From the cell containing the given text, extract its center point as (x, y) coordinate. 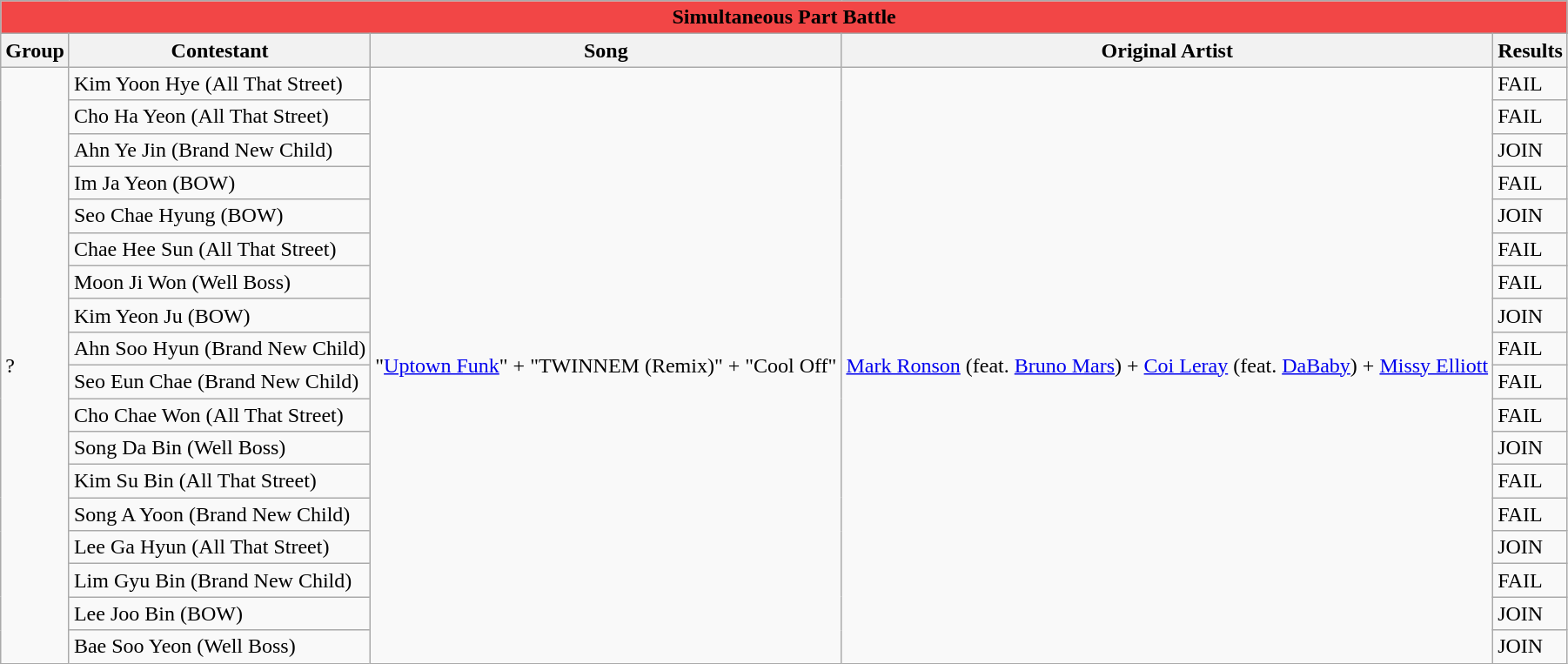
? (35, 366)
Seo Eun Chae (Brand New Child) (219, 381)
Contestant (219, 50)
Mark Ronson (feat. Bruno Mars) + Coi Leray (feat. DaBaby) + Missy Elliott (1168, 366)
Group (35, 50)
Song A Yoon (Brand New Child) (219, 514)
Kim Yeon Ju (BOW) (219, 315)
Moon Ji Won (Well Boss) (219, 282)
Lee Ga Hyun (All That Street) (219, 547)
Seo Chae Hyung (BOW) (219, 216)
Cho Ha Yeon (All That Street) (219, 117)
Bae Soo Yeon (Well Boss) (219, 647)
Results (1531, 50)
Song Da Bin (Well Boss) (219, 448)
Chae Hee Sun (All That Street) (219, 249)
Lee Joo Bin (BOW) (219, 614)
Original Artist (1168, 50)
Cho Chae Won (All That Street) (219, 415)
Lim Gyu Bin (Brand New Child) (219, 580)
Kim Su Bin (All That Street) (219, 481)
Ahn Ye Jin (Brand New Child) (219, 150)
"Uptown Funk" + "TWINNEM (Remix)" + "Cool Off" (606, 366)
Kim Yoon Hye (All That Street) (219, 84)
Ahn Soo Hyun (Brand New Child) (219, 348)
Simultaneous Part Battle (785, 17)
Im Ja Yeon (BOW) (219, 183)
Song (606, 50)
